Identify which cell holds the provided text, then report its (x, y) central coordinate. 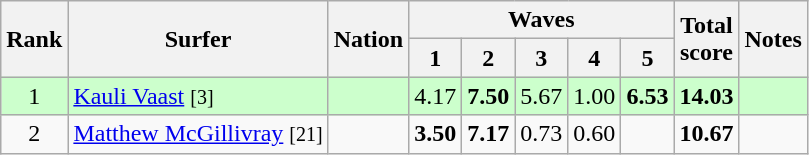
4 (594, 58)
1.00 (594, 96)
Matthew McGillivray [21] (198, 134)
5.67 (542, 96)
3 (542, 58)
5 (648, 58)
Rank (34, 39)
7.17 (488, 134)
Nation (368, 39)
4.17 (436, 96)
Waves (542, 20)
0.60 (594, 134)
14.03 (706, 96)
Kauli Vaast [3] (198, 96)
Surfer (198, 39)
7.50 (488, 96)
Notes (773, 39)
3.50 (436, 134)
6.53 (648, 96)
0.73 (542, 134)
Totalscore (706, 39)
10.67 (706, 134)
